Provide the [x, y] coordinate of the cell's center where the given text is located.  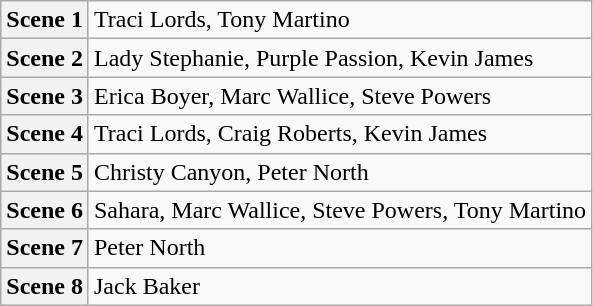
Scene 7 [45, 248]
Erica Boyer, Marc Wallice, Steve Powers [340, 96]
Sahara, Marc Wallice, Steve Powers, Tony Martino [340, 210]
Christy Canyon, Peter North [340, 172]
Lady Stephanie, Purple Passion, Kevin James [340, 58]
Scene 2 [45, 58]
Peter North [340, 248]
Scene 5 [45, 172]
Scene 8 [45, 286]
Scene 1 [45, 20]
Traci Lords, Tony Martino [340, 20]
Scene 6 [45, 210]
Scene 4 [45, 134]
Jack Baker [340, 286]
Traci Lords, Craig Roberts, Kevin James [340, 134]
Scene 3 [45, 96]
